Search for the cell housing the specified text and yield its (x, y) center coordinate. 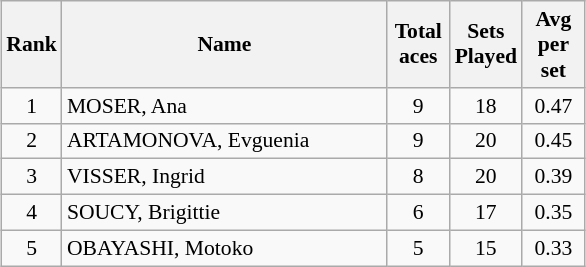
8 (418, 177)
18 (486, 105)
Name (224, 44)
6 (418, 212)
15 (486, 248)
VISSER, Ingrid (224, 177)
0.35 (554, 212)
Rank (32, 44)
0.45 (554, 141)
0.47 (554, 105)
3 (32, 177)
SOUCY, Brigittie (224, 212)
Avg per set (554, 44)
2 (32, 141)
17 (486, 212)
OBAYASHI, Motoko (224, 248)
0.39 (554, 177)
Total aces (418, 44)
Sets Played (486, 44)
MOSER, Ana (224, 105)
4 (32, 212)
ARTAMONOVA, Evguenia (224, 141)
0.33 (554, 248)
1 (32, 105)
